Find where the given text appears and provide that cell's center as [x, y] coordinate. 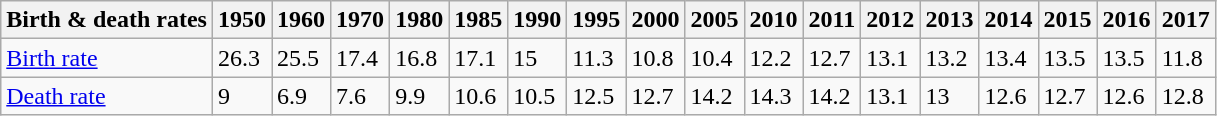
2014 [1008, 20]
16.8 [420, 58]
9.9 [420, 96]
14.3 [774, 96]
13 [950, 96]
10.5 [538, 96]
1970 [360, 20]
1980 [420, 20]
15 [538, 58]
1990 [538, 20]
1950 [242, 20]
Death rate [107, 96]
12.5 [596, 96]
10.8 [656, 58]
2017 [1186, 20]
11.3 [596, 58]
2010 [774, 20]
7.6 [360, 96]
2000 [656, 20]
2016 [1126, 20]
Birth rate [107, 58]
10.4 [714, 58]
2011 [832, 20]
17.1 [478, 58]
2012 [890, 20]
1985 [478, 20]
13.4 [1008, 58]
12.2 [774, 58]
1995 [596, 20]
10.6 [478, 96]
12.8 [1186, 96]
2013 [950, 20]
13.2 [950, 58]
17.4 [360, 58]
2015 [1068, 20]
25.5 [302, 58]
11.8 [1186, 58]
6.9 [302, 96]
Birth & death rates [107, 20]
1960 [302, 20]
2005 [714, 20]
26.3 [242, 58]
9 [242, 96]
